Return [x, y] of the center of cell containing provided text 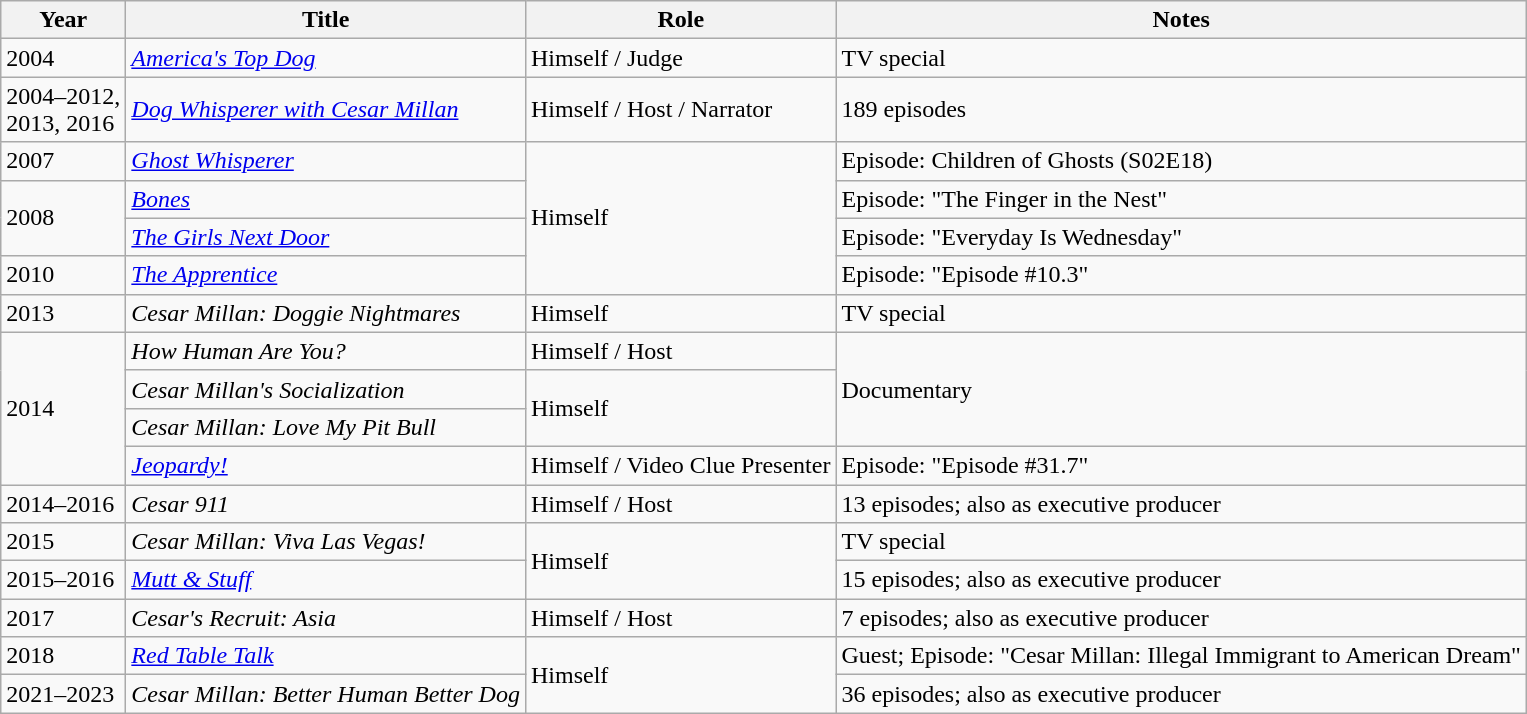
Cesar Millan's Socialization [326, 389]
2010 [64, 275]
Notes [1181, 20]
189 episodes [1181, 110]
Episode: "Everyday Is Wednesday" [1181, 237]
Cesar Millan: Love My Pit Bull [326, 427]
Cesar 911 [326, 503]
2008 [64, 218]
2021–2023 [64, 694]
Cesar Millan: Viva Las Vegas! [326, 542]
Episode: "Episode #10.3" [1181, 275]
15 episodes; also as executive producer [1181, 580]
Role [680, 20]
Cesar Millan: Better Human Better Dog [326, 694]
The Girls Next Door [326, 237]
2004–2012,2013, 2016 [64, 110]
The Apprentice [326, 275]
2015–2016 [64, 580]
2007 [64, 161]
7 episodes; also as executive producer [1181, 618]
36 episodes; also as executive producer [1181, 694]
Guest; Episode: "Cesar Millan: Illegal Immigrant to American Dream" [1181, 656]
Title [326, 20]
Episode: "The Finger in the Nest" [1181, 199]
America's Top Dog [326, 58]
2017 [64, 618]
Cesar Millan: Doggie Nightmares [326, 313]
Episode: "Episode #31.7" [1181, 465]
2014–2016 [64, 503]
Jeopardy! [326, 465]
How Human Are You? [326, 351]
Ghost Whisperer [326, 161]
Himself / Video Clue Presenter [680, 465]
2013 [64, 313]
Episode: Children of Ghosts (S02E18) [1181, 161]
Year [64, 20]
2014 [64, 408]
Himself / Judge [680, 58]
2004 [64, 58]
Red Table Talk [326, 656]
13 episodes; also as executive producer [1181, 503]
Himself / Host / Narrator [680, 110]
2015 [64, 542]
2018 [64, 656]
Documentary [1181, 389]
Cesar's Recruit: Asia [326, 618]
Mutt & Stuff [326, 580]
Dog Whisperer with Cesar Millan [326, 110]
Bones [326, 199]
